Return the [x, y] coordinate for the center point of the cell that contains the specified text.  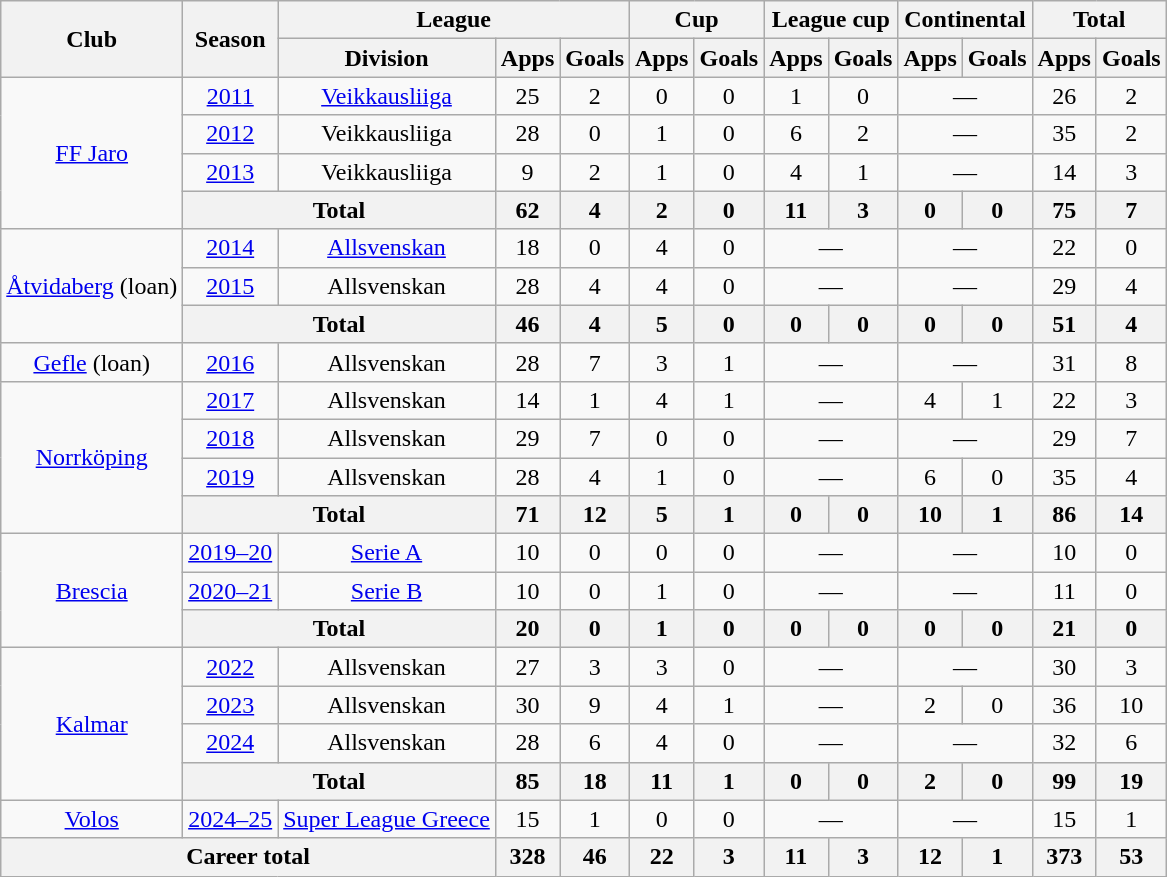
2015 [230, 286]
Super League Greece [387, 819]
71 [527, 515]
99 [1064, 781]
2024 [230, 743]
2019 [230, 477]
Serie B [387, 591]
2013 [230, 172]
Division [387, 58]
Gefle (loan) [92, 362]
8 [1131, 362]
2016 [230, 362]
Serie A [387, 553]
Volos [92, 819]
21 [1064, 629]
85 [527, 781]
62 [527, 210]
Norrköping [92, 457]
Club [92, 39]
373 [1064, 857]
League cup [831, 20]
Brescia [92, 591]
51 [1064, 324]
2019–20 [230, 553]
328 [527, 857]
Åtvidaberg (loan) [92, 286]
Continental [965, 20]
Season [230, 39]
Career total [248, 857]
19 [1131, 781]
Cup [697, 20]
2018 [230, 438]
26 [1064, 96]
25 [527, 96]
2017 [230, 400]
75 [1064, 210]
2022 [230, 667]
2024–25 [230, 819]
2014 [230, 248]
20 [527, 629]
27 [527, 667]
36 [1064, 705]
2011 [230, 96]
2020–21 [230, 591]
86 [1064, 515]
32 [1064, 743]
31 [1064, 362]
2023 [230, 705]
2012 [230, 134]
Kalmar [92, 724]
League [454, 20]
FF Jaro [92, 153]
53 [1131, 857]
